Determine the (x, y) coordinate at the center of the cell enclosing the given text.  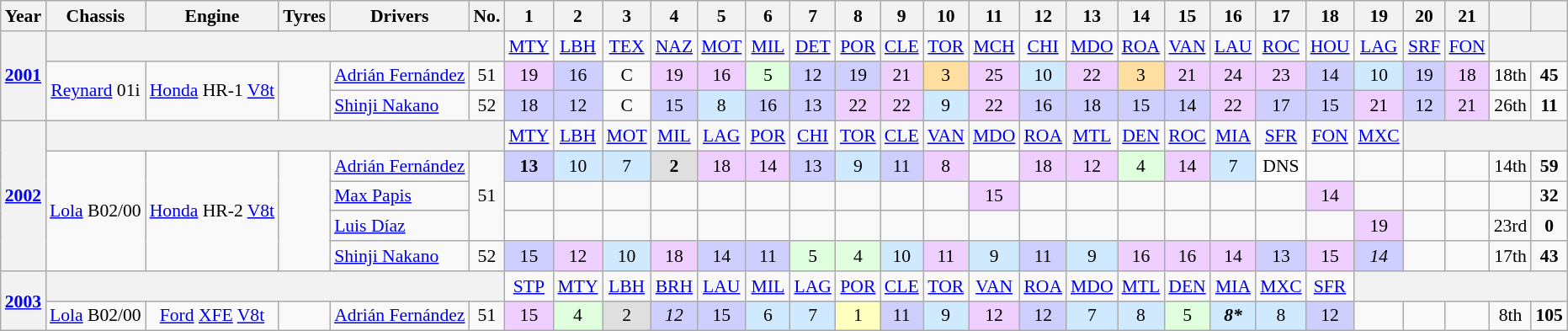
Engine (212, 16)
Luis Díaz (399, 227)
2002 (24, 196)
BRH (675, 286)
DET (812, 46)
STP (529, 286)
Year (24, 16)
18th (1511, 76)
MCH (995, 46)
SRF (1424, 46)
HOU (1330, 46)
Drivers (399, 16)
20 (1424, 16)
0 (1549, 227)
2003 (24, 302)
105 (1549, 316)
Reynard 01i (96, 91)
Ford XFE V8t (212, 316)
14th (1511, 166)
24 (1233, 76)
32 (1549, 196)
23 (1281, 76)
26th (1511, 106)
Honda HR-1 V8t (212, 91)
No. (486, 16)
8* (1233, 316)
43 (1549, 256)
59 (1549, 166)
17th (1511, 256)
2001 (24, 76)
Honda HR-2 V8t (212, 211)
45 (1549, 76)
NAZ (675, 46)
Chassis (96, 16)
8th (1511, 316)
DNS (1281, 166)
Max Papis (399, 196)
25 (995, 76)
TEX (627, 46)
23rd (1511, 227)
Tyres (305, 16)
